Extract the [x, y] coordinate from the center of the cell holding the provided text.  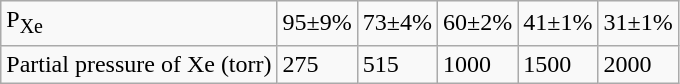
2000 [638, 64]
41±1% [558, 23]
1000 [478, 64]
1500 [558, 64]
Partial pressure of Xe (torr) [139, 64]
60±2% [478, 23]
515 [397, 64]
PXe [139, 23]
275 [317, 64]
95±9% [317, 23]
31±1% [638, 23]
73±4% [397, 23]
